From the cell containing the given text, extract its center point as (x, y) coordinate. 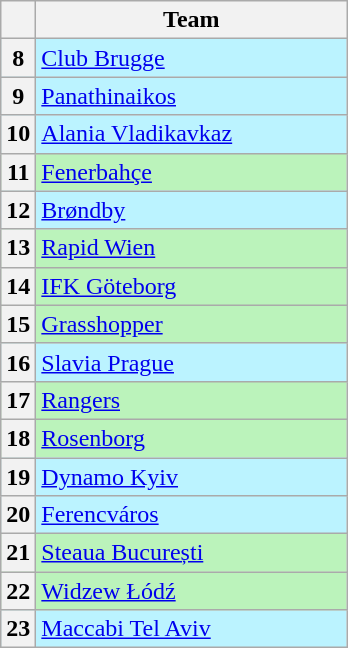
13 (18, 248)
Slavia Prague (192, 362)
15 (18, 324)
19 (18, 477)
Rangers (192, 400)
Rapid Wien (192, 248)
Club Brugge (192, 58)
Alania Vladikavkaz (192, 134)
Team (192, 20)
Fenerbahçe (192, 172)
Panathinaikos (192, 96)
20 (18, 515)
9 (18, 96)
14 (18, 286)
21 (18, 553)
Dynamo Kyiv (192, 477)
Ferencváros (192, 515)
Grasshopper (192, 324)
10 (18, 134)
18 (18, 438)
22 (18, 591)
Widzew Łódź (192, 591)
11 (18, 172)
Maccabi Tel Aviv (192, 629)
17 (18, 400)
Steaua București (192, 553)
23 (18, 629)
16 (18, 362)
8 (18, 58)
12 (18, 210)
Rosenborg (192, 438)
IFK Göteborg (192, 286)
Brøndby (192, 210)
